Output the (x, y) coordinate of the center of the cell containing the given text.  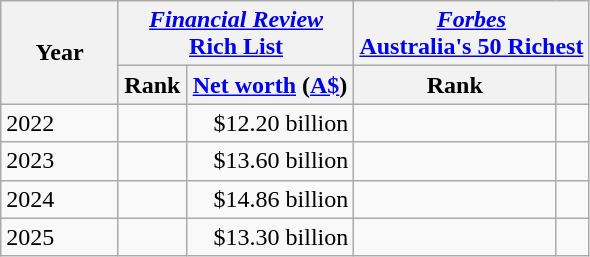
$12.20 billion (270, 123)
ForbesAustralia's 50 Richest (472, 34)
$13.60 billion (270, 161)
2024 (60, 199)
$13.30 billion (270, 237)
2023 (60, 161)
Net worth (A$) (270, 85)
Financial ReviewRich List (236, 34)
Year (60, 52)
2022 (60, 123)
2025 (60, 237)
$14.86 billion (270, 199)
